Provide the (X, Y) coordinate of the cell's center where the given text is located.  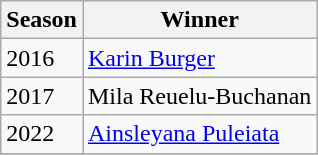
Winner (199, 20)
Karin Burger (199, 58)
2017 (42, 96)
Season (42, 20)
2022 (42, 134)
Mila Reuelu-Buchanan (199, 96)
Ainsleyana Puleiata (199, 134)
2016 (42, 58)
